Capture the cell that displays the provided text and extract its (X, Y) central coordinate. 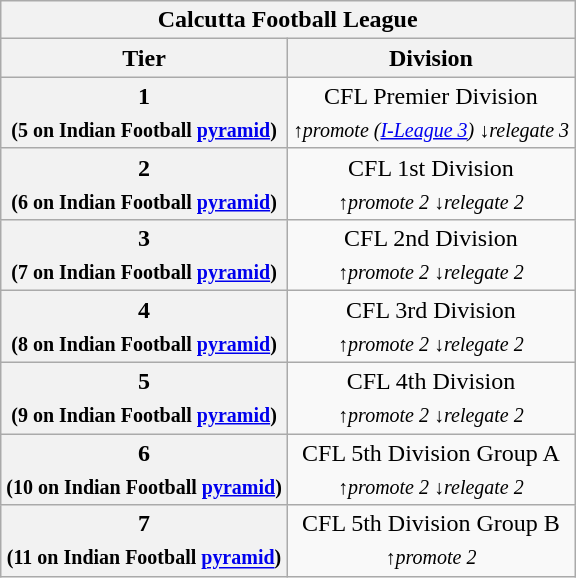
7(11 on Indian Football pyramid) (144, 540)
CFL 1st Division↑promote 2 ↓relegate 2 (430, 184)
1(5 on Indian Football pyramid) (144, 112)
5(9 on Indian Football pyramid) (144, 398)
Division (430, 58)
Tier (144, 58)
Calcutta Football League (288, 20)
3(7 on Indian Football pyramid) (144, 256)
4(8 on Indian Football pyramid) (144, 326)
2(6 on Indian Football pyramid) (144, 184)
CFL 2nd Division↑promote 2 ↓relegate 2 (430, 256)
CFL 5th Division Group A↑promote 2 ↓relegate 2 (430, 470)
CFL 4th Division↑promote 2 ↓relegate 2 (430, 398)
6(10 on Indian Football pyramid) (144, 470)
CFL 3rd Division↑promote 2 ↓relegate 2 (430, 326)
CFL 5th Division Group B↑promote 2 (430, 540)
CFL Premier Division↑promote (I-League 3) ↓relegate 3 (430, 112)
